Search for the cell housing the specified text and yield its (X, Y) center coordinate. 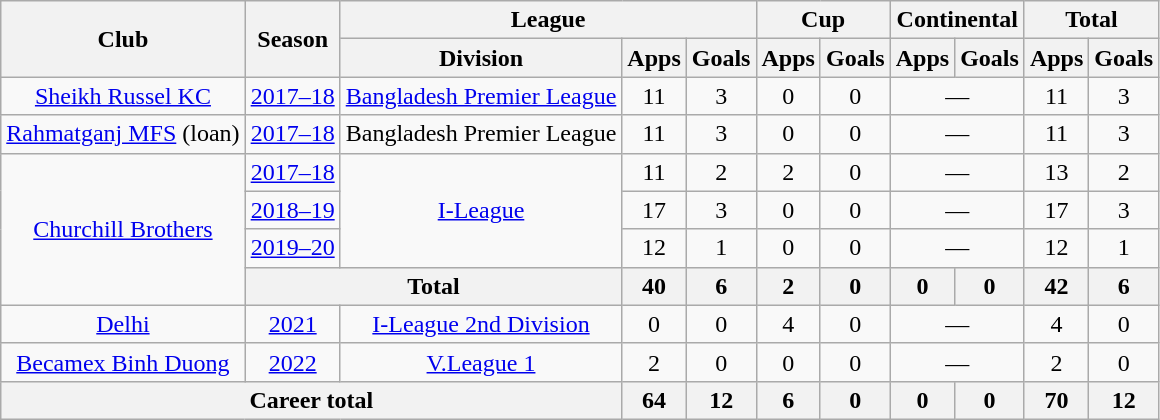
Becamex Binh Duong (123, 362)
Churchill Brothers (123, 229)
I-League (481, 210)
40 (654, 286)
League (548, 20)
Delhi (123, 324)
64 (654, 400)
Division (481, 58)
70 (1056, 400)
2018–19 (292, 210)
2019–20 (292, 248)
Cup (823, 20)
Club (123, 39)
Sheikh Russel KC (123, 96)
2022 (292, 362)
V.League 1 (481, 362)
13 (1056, 172)
Career total (312, 400)
2021 (292, 324)
Season (292, 39)
Rahmatganj MFS (loan) (123, 134)
Continental (957, 20)
42 (1056, 286)
I-League 2nd Division (481, 324)
